Locate the cell with the specified text and output its (x, y) center coordinate. 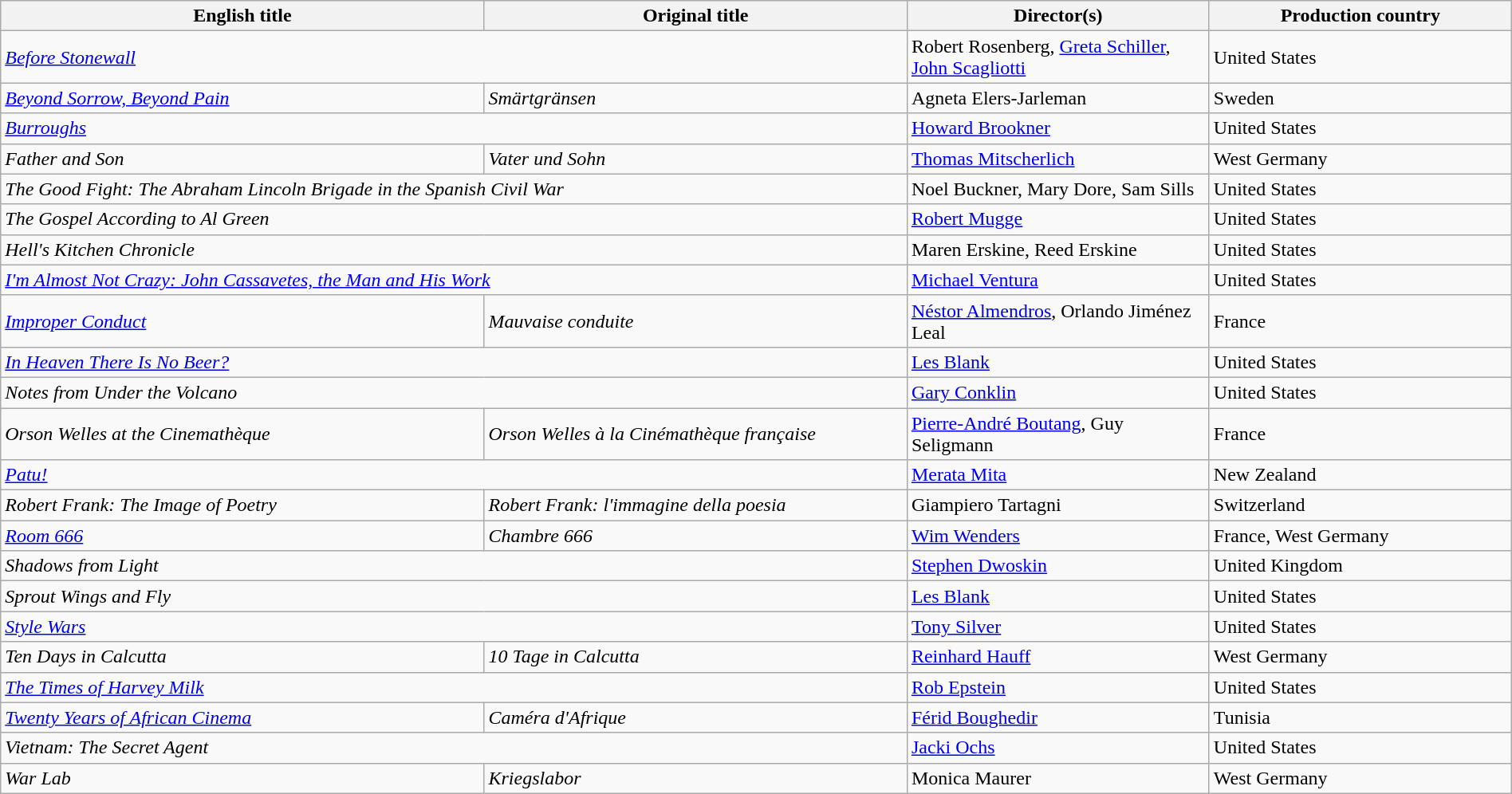
Caméra d'Afrique (695, 717)
Rob Epstein (1057, 687)
Burroughs (455, 128)
War Lab (242, 778)
Merata Mita (1057, 475)
Original title (695, 16)
Mauvaise conduite (695, 320)
United Kingdom (1360, 566)
The Good Fight: The Abraham Lincoln Brigade in the Spanish Civil War (455, 189)
Production country (1360, 16)
New Zealand (1360, 475)
Thomas Mitscherlich (1057, 159)
Beyond Sorrow, Beyond Pain (242, 98)
Orson Welles at the Cinemathèque (242, 434)
Vater und Sohn (695, 159)
Before Stonewall (455, 57)
Notes from Under the Volcano (455, 392)
Tunisia (1360, 717)
I'm Almost Not Crazy: John Cassavetes, the Man and His Work (455, 280)
Férid Boughedir (1057, 717)
Néstor Almendros, Orlando Jiménez Leal (1057, 320)
Noel Buckner, Mary Dore, Sam Sills (1057, 189)
Room 666 (242, 536)
Gary Conklin (1057, 392)
Reinhard Hauff (1057, 657)
Orson Welles à la Cinémathèque française (695, 434)
Chambre 666 (695, 536)
Switzerland (1360, 505)
Giampiero Tartagni (1057, 505)
Stephen Dwoskin (1057, 566)
10 Tage in Calcutta (695, 657)
Kriegslabor (695, 778)
Improper Conduct (242, 320)
France, West Germany (1360, 536)
Hell's Kitchen Chronicle (455, 250)
English title (242, 16)
Ten Days in Calcutta (242, 657)
Pierre-André Boutang, Guy Seligmann (1057, 434)
Robert Mugge (1057, 219)
Twenty Years of African Cinema (242, 717)
Vietnam: The Secret Agent (455, 748)
Robert Rosenberg, Greta Schiller, John Scagliotti (1057, 57)
Style Wars (455, 627)
Robert Frank: l'immagine della poesia (695, 505)
Smärtgränsen (695, 98)
Wim Wenders (1057, 536)
Monica Maurer (1057, 778)
In Heaven There Is No Beer? (455, 362)
Father and Son (242, 159)
Howard Brookner (1057, 128)
The Times of Harvey Milk (455, 687)
Maren Erskine, Reed Erskine (1057, 250)
Agneta Elers-Jarleman (1057, 98)
Sprout Wings and Fly (455, 596)
The Gospel According to Al Green (455, 219)
Jacki Ochs (1057, 748)
Tony Silver (1057, 627)
Sweden (1360, 98)
Robert Frank: The Image of Poetry (242, 505)
Director(s) (1057, 16)
Michael Ventura (1057, 280)
Patu! (455, 475)
Shadows from Light (455, 566)
